Identify which cell holds the provided text, then report its (x, y) central coordinate. 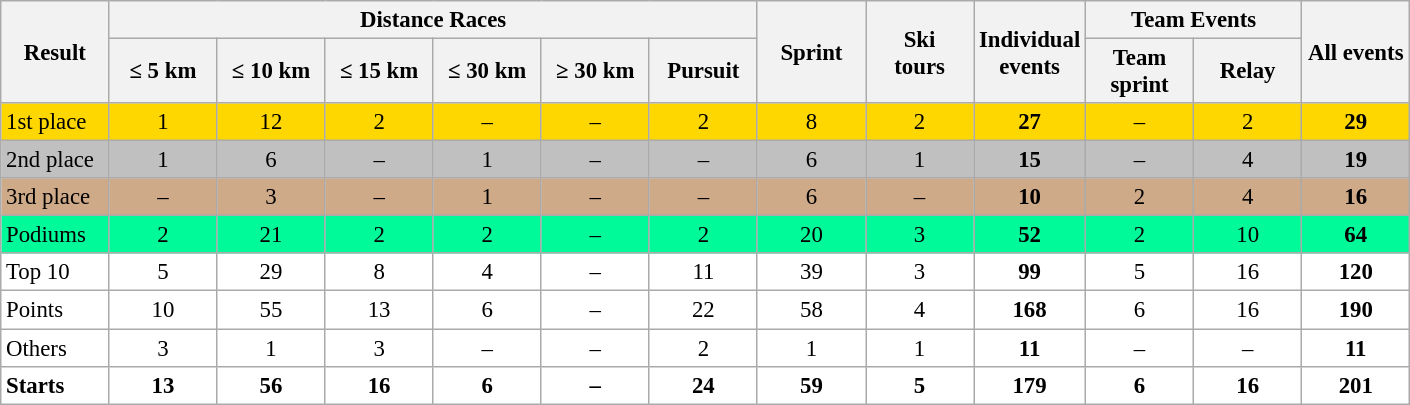
64 (1356, 235)
Podiums (55, 235)
58 (811, 310)
All events (1356, 52)
Others (55, 348)
Sprint (811, 52)
56 (271, 385)
Distance Races (434, 20)
≤ 15 km (379, 72)
3rd place (55, 197)
Relay (1248, 72)
39 (811, 273)
Points (55, 310)
21 (271, 235)
Top 10 (55, 273)
190 (1356, 310)
168 (1030, 310)
≤ 30 km (487, 72)
Individualevents (1030, 52)
Starts (55, 385)
24 (703, 385)
12 (271, 122)
Result (55, 52)
≥ 30 km (595, 72)
99 (1030, 273)
Team sprint (1140, 72)
Team Events (1194, 20)
179 (1030, 385)
Skitours (920, 52)
59 (811, 385)
15 (1030, 160)
201 (1356, 385)
19 (1356, 160)
1st place (55, 122)
55 (271, 310)
120 (1356, 273)
2nd place (55, 160)
27 (1030, 122)
20 (811, 235)
≤ 10 km (271, 72)
≤ 5 km (163, 72)
52 (1030, 235)
22 (703, 310)
Pursuit (703, 72)
